Pinpoint the cell where the given text exists, returning its [x, y] midpoint coordinate. 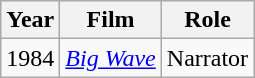
Narrator [207, 58]
Year [30, 20]
Role [207, 20]
Big Wave [110, 58]
Film [110, 20]
1984 [30, 58]
